Detect which cell encompasses the target text, then output its [x, y] center coordinate. 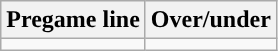
Over/under [210, 20]
Pregame line [74, 20]
